Detect which cell encompasses the target text, then output its [X, Y] center coordinate. 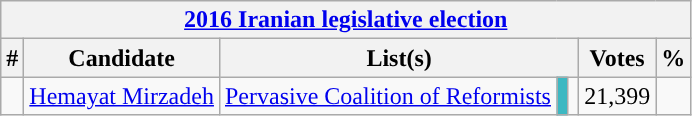
21,399 [618, 96]
Candidate [122, 58]
List(s) [398, 58]
% [674, 58]
# [12, 58]
Pervasive Coalition of Reformists [388, 96]
Hemayat Mirzadeh [122, 96]
2016 Iranian legislative election [346, 20]
Votes [618, 58]
